From the cell containing the given text, extract its center point as [x, y] coordinate. 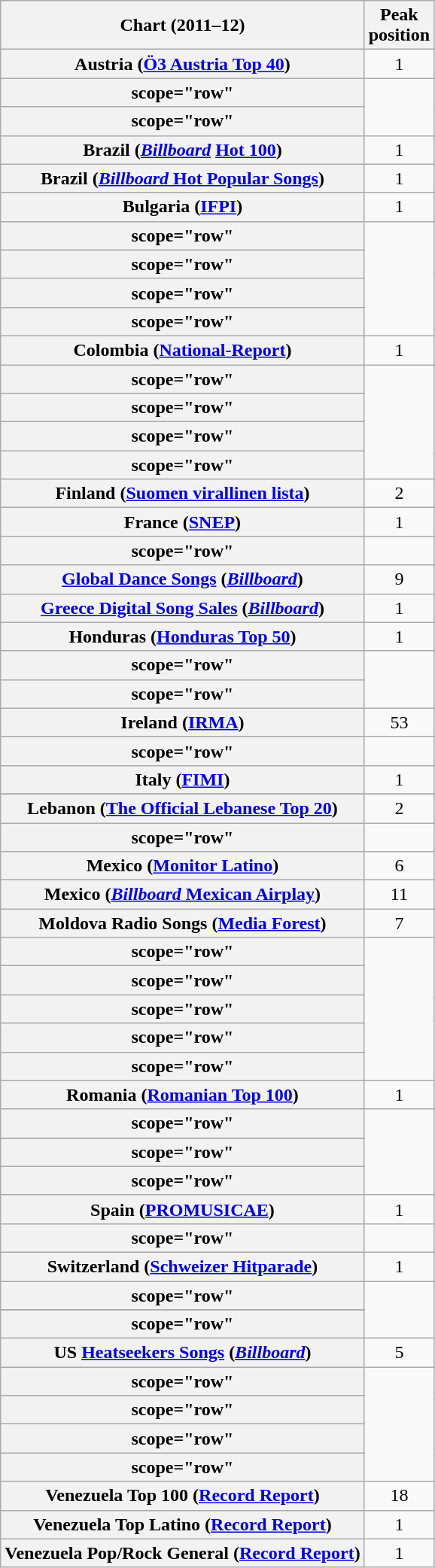
Bulgaria (IFPI) [182, 207]
5 [399, 1353]
53 [399, 722]
Colombia (National-Report) [182, 350]
Switzerland (Schweizer Hitparade) [182, 1266]
Venezuela Top 100 (Record Report) [182, 1496]
Lebanon (The Official Lebanese Top 20) [182, 808]
11 [399, 895]
Greece Digital Song Sales (Billboard) [182, 608]
Romania (Romanian Top 100) [182, 1095]
6 [399, 866]
Brazil (Billboard Hot 100) [182, 150]
Venezuela Pop/Rock General (Record Report) [182, 1553]
Ireland (IRMA) [182, 722]
Mexico (Billboard Mexican Airplay) [182, 895]
France (SNEP) [182, 522]
Honduras (Honduras Top 50) [182, 637]
Mexico (Monitor Latino) [182, 866]
Moldova Radio Songs (Media Forest) [182, 923]
US Heatseekers Songs (Billboard) [182, 1353]
Peakposition [399, 26]
Chart (2011–12) [182, 26]
Austria (Ö3 Austria Top 40) [182, 64]
Italy (FIMI) [182, 779]
Spain (PROMUSICAE) [182, 1209]
Finland (Suomen virallinen lista) [182, 494]
Brazil (Billboard Hot Popular Songs) [182, 178]
Venezuela Top Latino (Record Report) [182, 1524]
9 [399, 579]
7 [399, 923]
18 [399, 1496]
Global Dance Songs (Billboard) [182, 579]
